Extract the [X, Y] coordinate from the center of the cell holding the provided text.  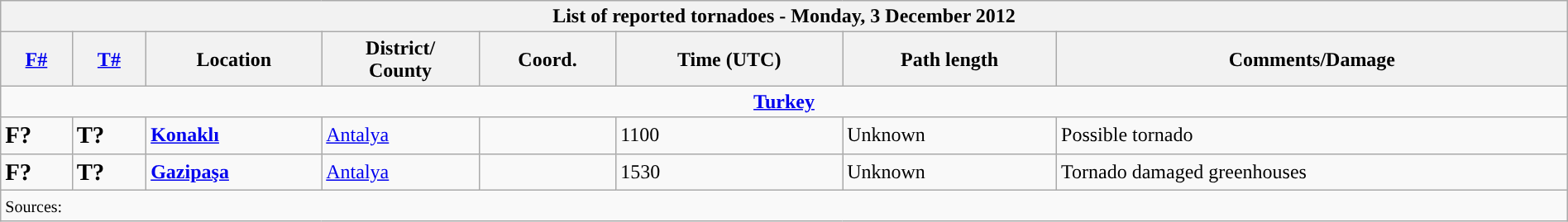
Sources: [784, 205]
List of reported tornadoes - Monday, 3 December 2012 [784, 17]
Possible tornado [1312, 135]
Turkey [784, 102]
Time (UTC) [729, 59]
Location [234, 59]
T# [109, 59]
Gazipaşa [234, 172]
Konaklı [234, 135]
District/County [400, 59]
Path length [949, 59]
1100 [729, 135]
Coord. [547, 59]
F# [36, 59]
Tornado damaged greenhouses [1312, 172]
1530 [729, 172]
Comments/Damage [1312, 59]
